For the text-containing cell, return its midpoint in [X, Y] coordinate format. 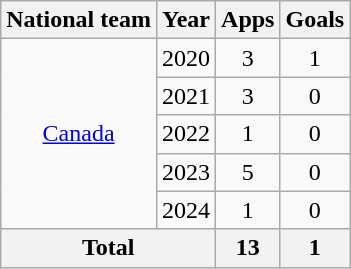
Goals [315, 20]
2020 [186, 58]
Canada [79, 134]
Total [108, 248]
2024 [186, 210]
5 [248, 172]
2023 [186, 172]
2022 [186, 134]
13 [248, 248]
Year [186, 20]
Apps [248, 20]
National team [79, 20]
2021 [186, 96]
